Find where the given text appears and provide that cell's center as [X, Y] coordinate. 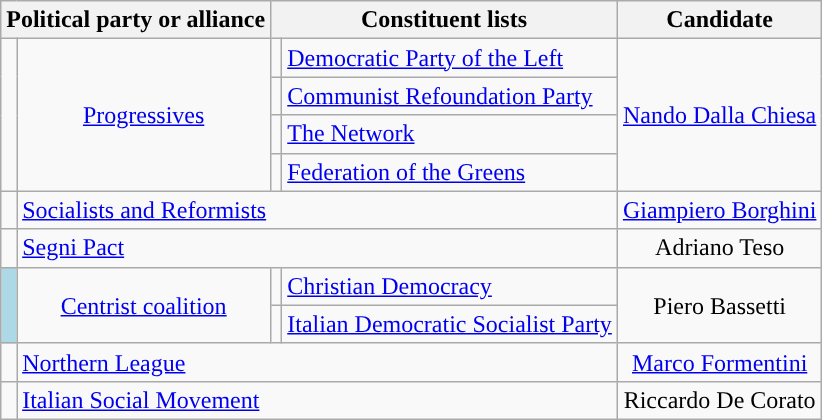
Adriano Teso [720, 248]
Nando Dalla Chiesa [720, 115]
The Network [450, 134]
Centrist coalition [144, 305]
Segni Pact [318, 248]
Giampiero Borghini [720, 210]
Riccardo De Corato [720, 400]
Candidate [720, 20]
Piero Bassetti [720, 305]
Constituent lists [444, 20]
Federation of the Greens [450, 172]
Marco Formentini [720, 362]
Political party or alliance [136, 20]
Democratic Party of the Left [450, 58]
Socialists and Reformists [318, 210]
Progressives [144, 115]
Northern League [318, 362]
Italian Social Movement [318, 400]
Italian Democratic Socialist Party [450, 324]
Christian Democracy [450, 286]
Communist Refoundation Party [450, 96]
